Output the [x, y] coordinate of the center of the cell containing the given text.  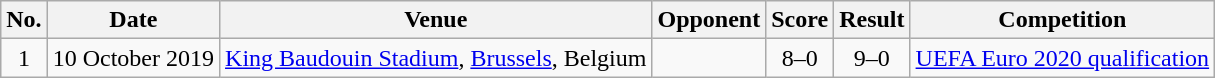
Venue [436, 20]
Score [800, 20]
Opponent [709, 20]
No. [24, 20]
9–0 [872, 58]
King Baudouin Stadium, Brussels, Belgium [436, 58]
1 [24, 58]
UEFA Euro 2020 qualification [1062, 58]
Competition [1062, 20]
Result [872, 20]
8–0 [800, 58]
10 October 2019 [133, 58]
Date [133, 20]
